Extract the [x, y] coordinate from the center of the cell holding the provided text.  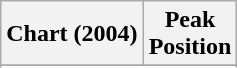
PeakPosition [190, 34]
Chart (2004) [72, 34]
